Return the [x, y] coordinate for the center point of the cell that contains the specified text.  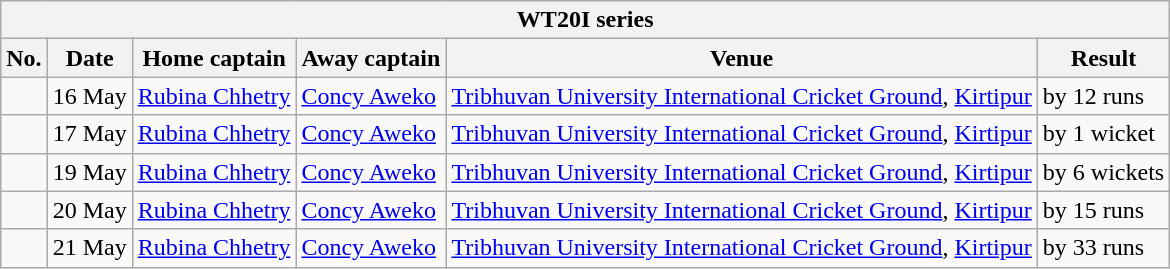
by 15 runs [1103, 210]
19 May [90, 172]
21 May [90, 248]
by 12 runs [1103, 96]
No. [24, 58]
by 33 runs [1103, 248]
Result [1103, 58]
16 May [90, 96]
WT20I series [586, 20]
by 1 wicket [1103, 134]
Date [90, 58]
Home captain [214, 58]
by 6 wickets [1103, 172]
20 May [90, 210]
Away captain [371, 58]
Venue [742, 58]
17 May [90, 134]
